Capture the cell that displays the provided text and extract its (X, Y) central coordinate. 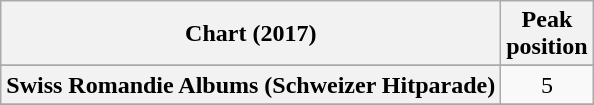
5 (547, 85)
Swiss Romandie Albums (Schweizer Hitparade) (251, 85)
Peakposition (547, 34)
Chart (2017) (251, 34)
